Search for the cell housing the specified text and yield its [X, Y] center coordinate. 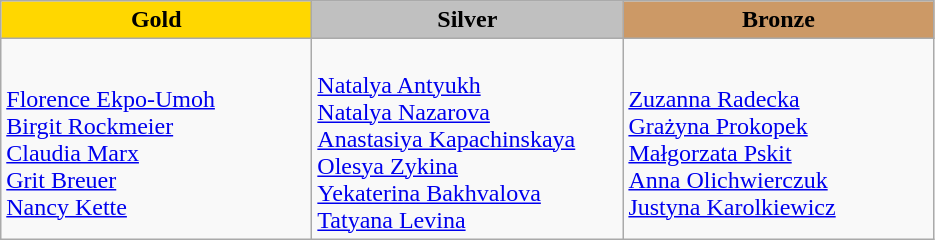
Natalya AntyukhNatalya NazarovaAnastasiya KapachinskayaOlesya ZykinaYekaterina BakhvalovaTatyana Levina [468, 139]
Silver [468, 20]
Bronze [778, 20]
Gold [156, 20]
Florence Ekpo-UmohBirgit RockmeierClaudia MarxGrit BreuerNancy Kette [156, 139]
Zuzanna RadeckaGrażyna ProkopekMałgorzata PskitAnna OlichwierczukJustyna Karolkiewicz [778, 139]
